Provide the (X, Y) coordinate of the cell's center where the given text is located.  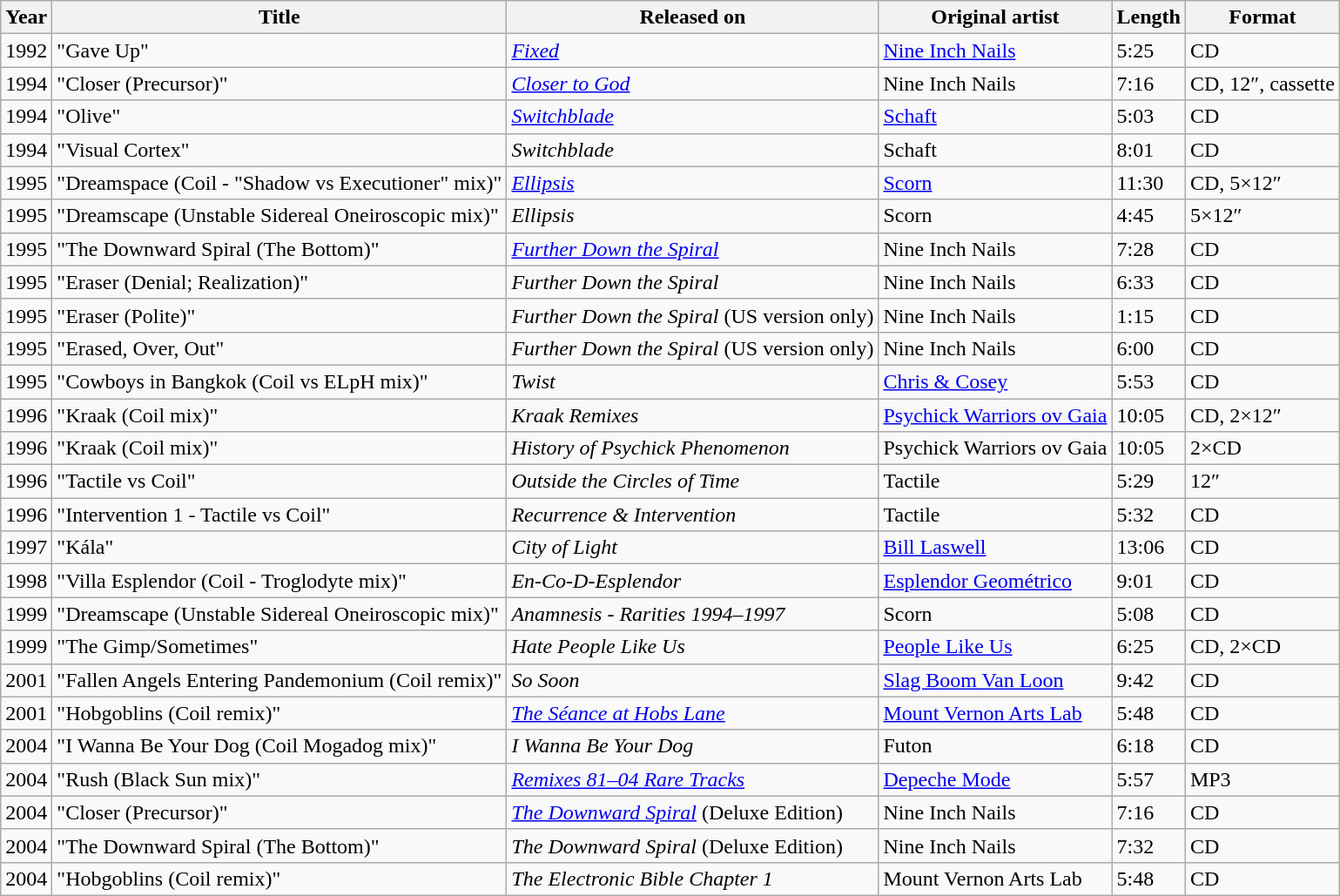
Original artist (995, 17)
"The Gimp/Sometimes" (279, 647)
The Electronic Bible Chapter 1 (693, 879)
5:25 (1148, 51)
"Cowboys in Bangkok (Coil vs ELpH mix)" (279, 381)
"Tactile vs Coil" (279, 482)
Futon (995, 746)
"Dreamspace (Coil - "Shadow vs Executioner" mix)" (279, 183)
I Wanna Be Your Dog (693, 746)
People Like Us (995, 647)
8:01 (1148, 150)
6:00 (1148, 348)
"Villa Esplendor (Coil - Troglodyte mix)" (279, 581)
9:42 (1148, 680)
En-Co-D-Esplendor (693, 581)
Length (1148, 17)
"Fallen Angels Entering Pandemonium (Coil remix)" (279, 680)
Esplendor Geométrico (995, 581)
"Intervention 1 - Tactile vs Coil" (279, 515)
Closer to God (693, 84)
6:25 (1148, 647)
Bill Laswell (995, 548)
"Gave Up" (279, 51)
"Olive" (279, 117)
5:32 (1148, 515)
"Eraser (Denial; Realization)" (279, 282)
6:18 (1148, 746)
9:01 (1148, 581)
4:45 (1148, 216)
5:53 (1148, 381)
"I Wanna Be Your Dog (Coil Mogadog mix)" (279, 746)
CD, 2×12″ (1263, 415)
1998 (26, 581)
"Eraser (Polite)" (279, 315)
So Soon (693, 680)
"Visual Cortex" (279, 150)
Year (26, 17)
Released on (693, 17)
Format (1263, 17)
MP3 (1263, 779)
CD, 12″, cassette (1263, 84)
Chris & Cosey (995, 381)
Slag Boom Van Loon (995, 680)
5:08 (1148, 614)
5:29 (1148, 482)
Depeche Mode (995, 779)
5:57 (1148, 779)
Title (279, 17)
Kraak Remixes (693, 415)
Anamnesis - Rarities 1994–1997 (693, 614)
"Erased, Over, Out" (279, 348)
Remixes 81–04 Rare Tracks (693, 779)
7:28 (1148, 249)
The Séance at Hobs Lane (693, 713)
"Kála" (279, 548)
5:03 (1148, 117)
1997 (26, 548)
CD, 5×12″ (1263, 183)
Recurrence & Intervention (693, 515)
2×CD (1263, 448)
City of Light (693, 548)
Twist (693, 381)
"Rush (Black Sun mix)" (279, 779)
Hate People Like Us (693, 647)
7:32 (1148, 845)
6:33 (1148, 282)
5×12″ (1263, 216)
1992 (26, 51)
CD, 2×CD (1263, 647)
1:15 (1148, 315)
13:06 (1148, 548)
12″ (1263, 482)
Outside the Circles of Time (693, 482)
Fixed (693, 51)
11:30 (1148, 183)
History of Psychick Phenomenon (693, 448)
